Find where the given text appears and provide that cell's center as (x, y) coordinate. 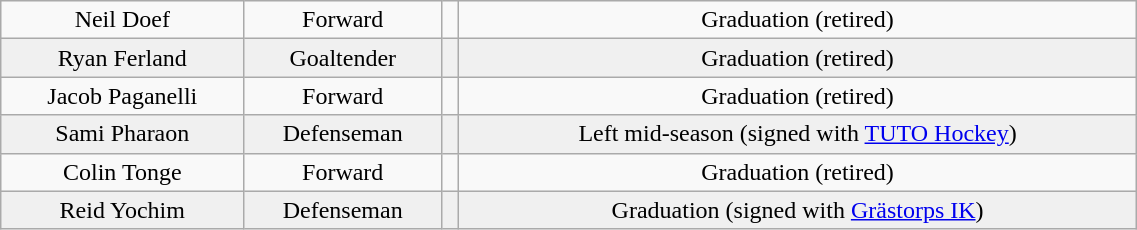
Left mid-season (signed with TUTO Hockey) (798, 134)
Sami Pharaon (122, 134)
Goaltender (343, 58)
Ryan Ferland (122, 58)
Colin Tonge (122, 172)
Neil Doef (122, 20)
Jacob Paganelli (122, 96)
Graduation (signed with Grästorps IK) (798, 210)
Reid Yochim (122, 210)
